Pinpoint the cell where the given text exists, returning its (X, Y) midpoint coordinate. 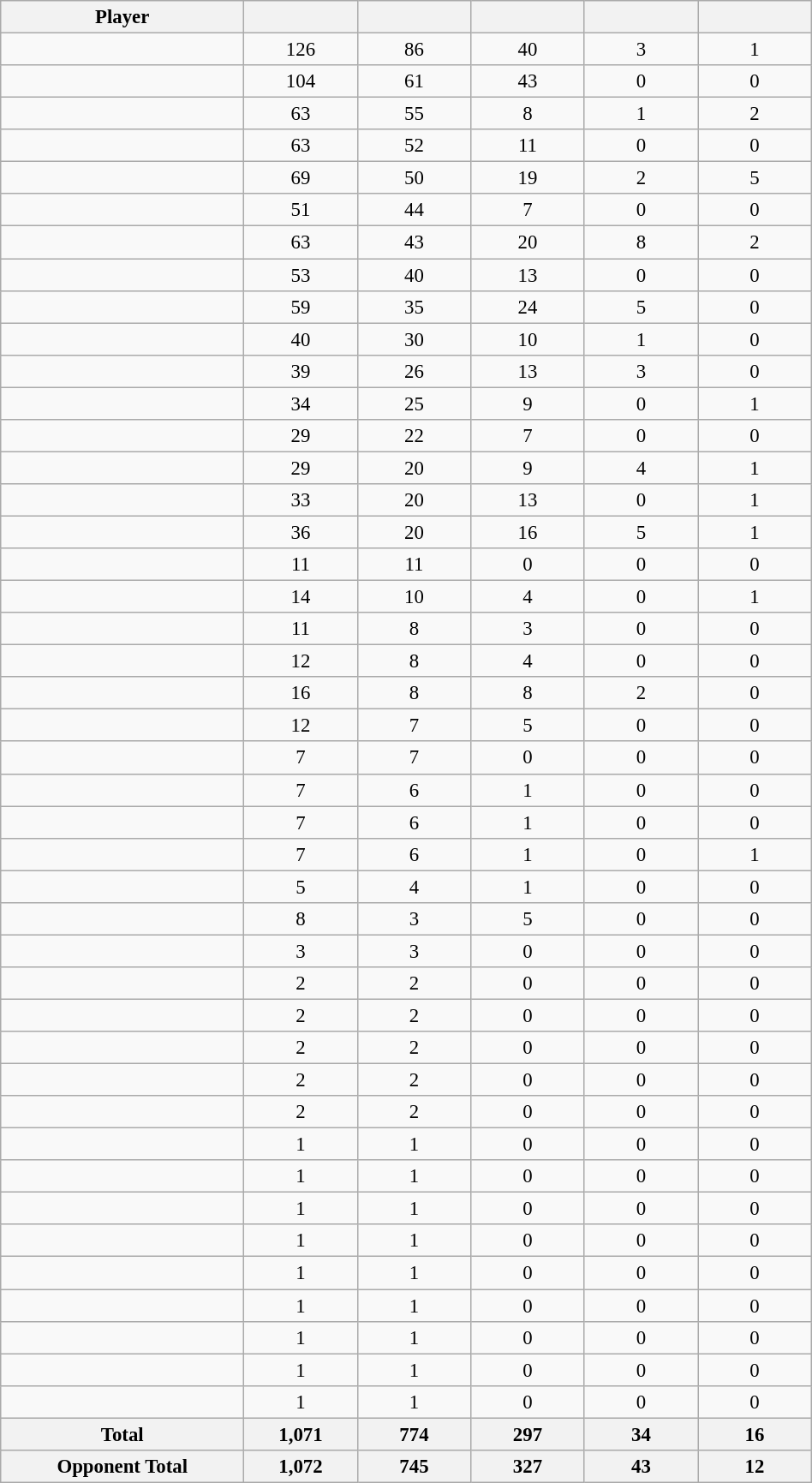
327 (528, 1467)
104 (301, 81)
Total (122, 1434)
53 (301, 275)
Player (122, 17)
44 (414, 210)
86 (414, 50)
30 (414, 339)
22 (414, 436)
35 (414, 307)
745 (414, 1467)
59 (301, 307)
39 (301, 371)
61 (414, 81)
52 (414, 146)
51 (301, 210)
19 (528, 178)
1,071 (301, 1434)
14 (301, 597)
297 (528, 1434)
36 (301, 532)
55 (414, 114)
Opponent Total (122, 1467)
126 (301, 50)
33 (301, 500)
24 (528, 307)
774 (414, 1434)
25 (414, 404)
1,072 (301, 1467)
69 (301, 178)
50 (414, 178)
26 (414, 371)
